Detect which cell encompasses the target text, then output its (x, y) center coordinate. 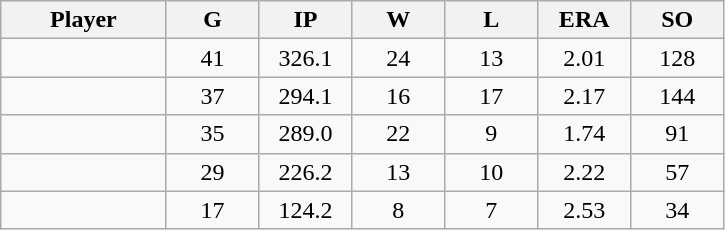
144 (678, 96)
G (212, 20)
22 (398, 134)
IP (306, 20)
91 (678, 134)
326.1 (306, 58)
Player (84, 20)
2.01 (584, 58)
8 (398, 210)
57 (678, 172)
L (492, 20)
16 (398, 96)
2.17 (584, 96)
W (398, 20)
9 (492, 134)
226.2 (306, 172)
34 (678, 210)
7 (492, 210)
ERA (584, 20)
1.74 (584, 134)
2.53 (584, 210)
2.22 (584, 172)
128 (678, 58)
37 (212, 96)
SO (678, 20)
41 (212, 58)
294.1 (306, 96)
10 (492, 172)
24 (398, 58)
289.0 (306, 134)
124.2 (306, 210)
29 (212, 172)
35 (212, 134)
